Scan for the cell matching the given text and deliver its [x, y] coordinate at center. 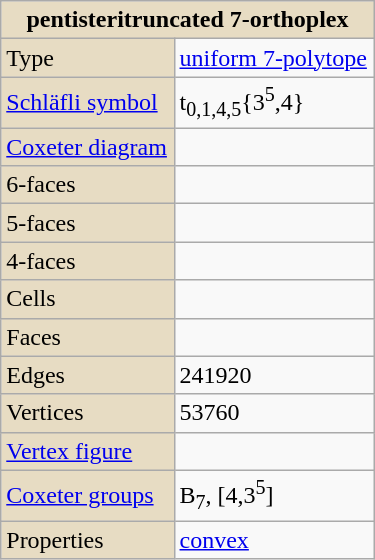
Schläfli symbol [88, 102]
uniform 7-polytope [274, 58]
pentisteritruncated 7-orthoplex [188, 20]
53760 [274, 413]
241920 [274, 375]
Type [88, 58]
6-faces [88, 185]
Coxeter groups [88, 496]
Vertex figure [88, 451]
Vertices [88, 413]
t0,1,4,5{35,4} [274, 102]
5-faces [88, 223]
Faces [88, 337]
Edges [88, 375]
Cells [88, 299]
4-faces [88, 261]
Properties [88, 540]
B7, [4,35] [274, 496]
convex [274, 540]
Coxeter diagram [88, 147]
